Scan for the cell matching the given text and deliver its [x, y] coordinate at center. 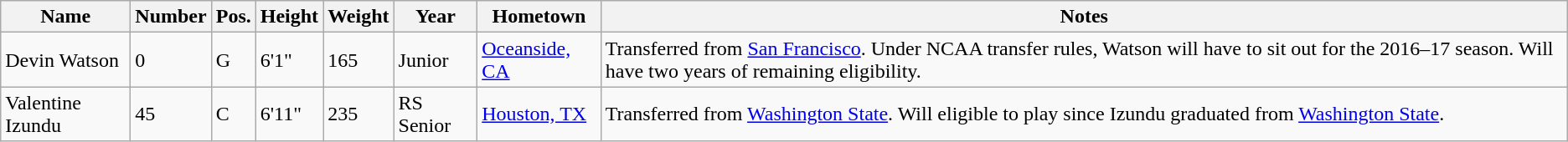
45 [171, 114]
Notes [1084, 17]
Pos. [233, 17]
Name [65, 17]
Devin Watson [65, 60]
6'11" [289, 114]
Transferred from Washington State. Will eligible to play since Izundu graduated from Washington State. [1084, 114]
0 [171, 60]
Year [436, 17]
G [233, 60]
Height [289, 17]
6'1" [289, 60]
235 [358, 114]
165 [358, 60]
Valentine Izundu [65, 114]
RS Senior [436, 114]
C [233, 114]
Oceanside, CA [539, 60]
Weight [358, 17]
Number [171, 17]
Hometown [539, 17]
Houston, TX [539, 114]
Junior [436, 60]
